Find where the given text appears and provide that cell's center as (X, Y) coordinate. 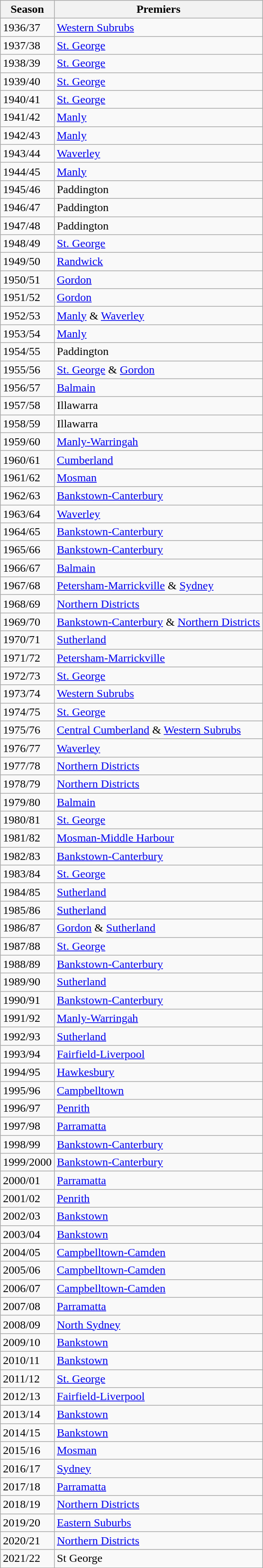
Central Cumberland & Western Subrubs (158, 730)
1980/81 (27, 820)
1979/80 (27, 802)
2016/17 (27, 1469)
Petersham-Marrickville & Sydney (158, 586)
1952/53 (27, 316)
Mosman-Middle Harbour (158, 838)
2000/01 (27, 1180)
Manly & Waverley (158, 316)
1983/84 (27, 874)
Hawkesbury (158, 1072)
1967/68 (27, 586)
Randwick (158, 262)
1937/38 (27, 45)
Gordon & Sutherland (158, 928)
1969/70 (27, 622)
2017/18 (27, 1487)
1943/44 (27, 153)
1946/47 (27, 207)
1976/77 (27, 748)
1997/98 (27, 1126)
St George (158, 1559)
1982/83 (27, 856)
2021/22 (27, 1559)
2015/16 (27, 1451)
1940/41 (27, 99)
1984/85 (27, 892)
2011/12 (27, 1379)
1953/54 (27, 334)
Petersham-Marrickville (158, 658)
1995/96 (27, 1090)
1939/40 (27, 81)
2014/15 (27, 1433)
2008/09 (27, 1324)
1951/52 (27, 298)
1989/90 (27, 982)
Bankstown-Canterbury & Northern Districts (158, 622)
North Sydney (158, 1324)
2006/07 (27, 1288)
1941/42 (27, 117)
1949/50 (27, 262)
1981/82 (27, 838)
Sydney (158, 1469)
1965/66 (27, 550)
Premiers (158, 9)
1996/97 (27, 1108)
1962/63 (27, 496)
1961/62 (27, 478)
1938/39 (27, 63)
1954/55 (27, 352)
1947/48 (27, 226)
1991/92 (27, 1018)
2004/05 (27, 1252)
1977/78 (27, 766)
2012/13 (27, 1397)
Eastern Suburbs (158, 1523)
1988/89 (27, 964)
2003/04 (27, 1234)
1957/58 (27, 406)
1973/74 (27, 694)
1985/86 (27, 910)
1963/64 (27, 514)
1994/95 (27, 1072)
2019/20 (27, 1523)
1960/61 (27, 460)
2020/21 (27, 1541)
1975/76 (27, 730)
2013/14 (27, 1415)
1945/46 (27, 189)
Season (27, 9)
1978/79 (27, 784)
Campbelltown (158, 1090)
1959/60 (27, 442)
1999/2000 (27, 1162)
1956/57 (27, 388)
1936/37 (27, 27)
1970/71 (27, 640)
1992/93 (27, 1036)
1958/59 (27, 424)
1950/51 (27, 280)
1986/87 (27, 928)
2010/11 (27, 1360)
1990/91 (27, 1000)
St. George & Gordon (158, 370)
1966/67 (27, 568)
1987/88 (27, 946)
1968/69 (27, 604)
1964/65 (27, 532)
1998/99 (27, 1144)
1942/43 (27, 135)
2007/08 (27, 1306)
1971/72 (27, 658)
1955/56 (27, 370)
2009/10 (27, 1342)
Cumberland (158, 460)
2005/06 (27, 1270)
2018/19 (27, 1505)
1944/45 (27, 171)
1993/94 (27, 1054)
2001/02 (27, 1198)
1972/73 (27, 676)
1974/75 (27, 712)
2002/03 (27, 1216)
1948/49 (27, 244)
